Extract the [X, Y] coordinate from the center of the cell holding the provided text.  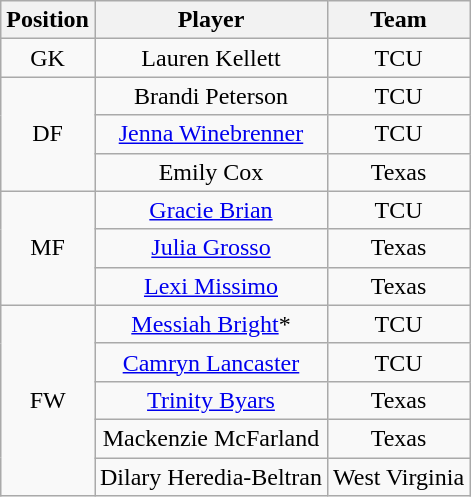
Messiah Bright* [210, 324]
GK [48, 58]
FW [48, 400]
Lexi Missimo [210, 286]
Brandi Peterson [210, 96]
Position [48, 20]
MF [48, 248]
Mackenzie McFarland [210, 438]
West Virginia [398, 477]
Gracie Brian [210, 210]
Trinity Byars [210, 400]
Lauren Kellett [210, 58]
Dilary Heredia-Beltran [210, 477]
Player [210, 20]
Camryn Lancaster [210, 362]
Team [398, 20]
DF [48, 134]
Jenna Winebrenner [210, 134]
Julia Grosso [210, 248]
Emily Cox [210, 172]
